Search for the cell housing the specified text and yield its (x, y) center coordinate. 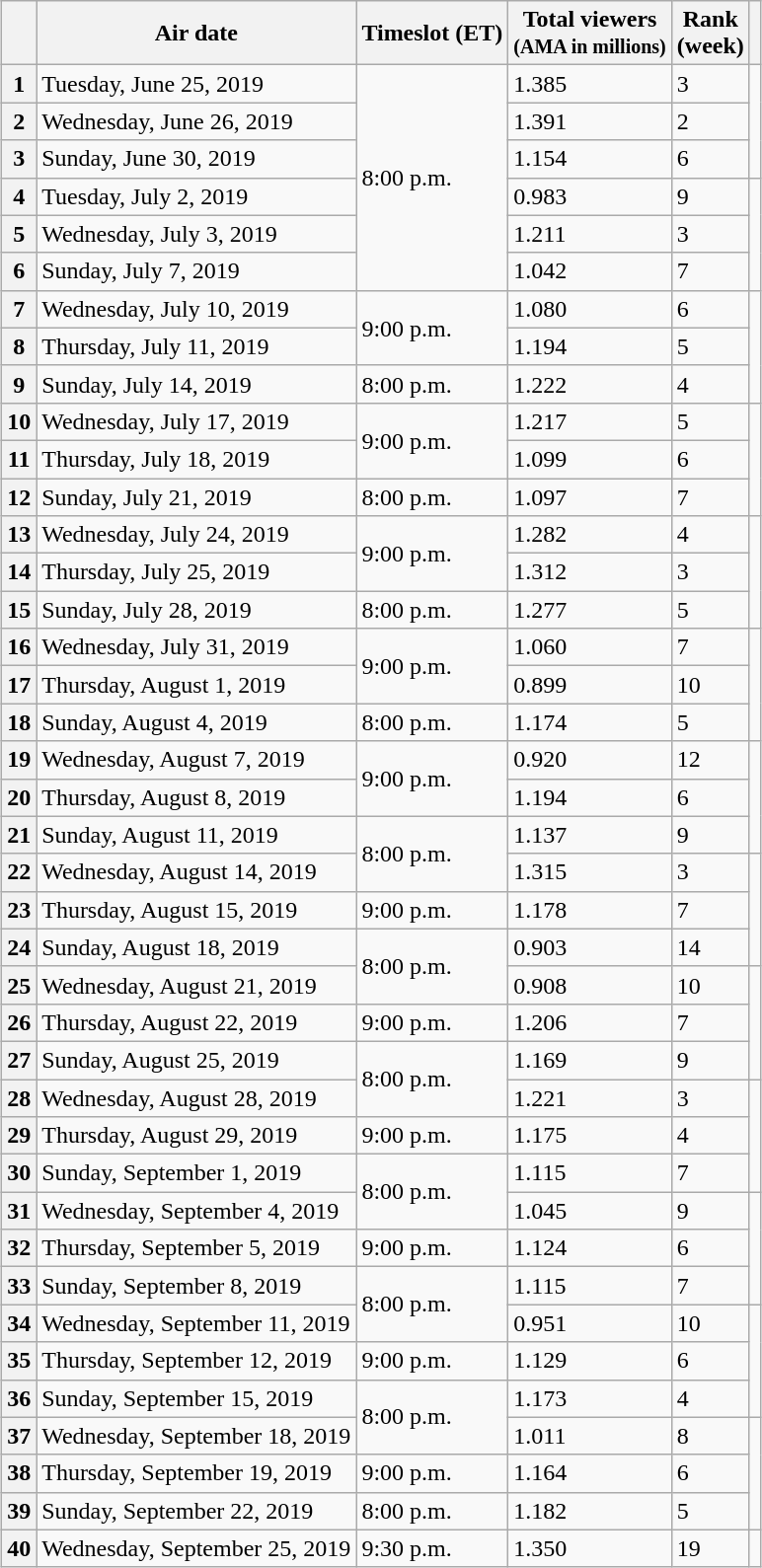
Thursday, September 5, 2019 (196, 1248)
Wednesday, August 28, 2019 (196, 1098)
25 (20, 985)
11 (20, 459)
Tuesday, July 2, 2019 (196, 196)
Wednesday, September 25, 2019 (196, 1548)
28 (20, 1098)
Thursday, August 29, 2019 (196, 1136)
Wednesday, July 17, 2019 (196, 421)
Thursday, July 18, 2019 (196, 459)
1.173 (590, 1398)
40 (20, 1548)
29 (20, 1136)
Sunday, June 30, 2019 (196, 159)
1.385 (590, 84)
Wednesday, July 24, 2019 (196, 535)
36 (20, 1398)
9:30 p.m. (432, 1548)
1.097 (590, 496)
1.211 (590, 234)
1.277 (590, 610)
13 (20, 535)
20 (20, 797)
1.174 (590, 722)
0.951 (590, 1323)
Sunday, August 4, 2019 (196, 722)
0.899 (590, 685)
27 (20, 1060)
1.154 (590, 159)
0.983 (590, 196)
Thursday, September 19, 2019 (196, 1473)
Thursday, September 12, 2019 (196, 1361)
Rank(week) (711, 34)
26 (20, 1022)
Wednesday, July 31, 2019 (196, 647)
0.908 (590, 985)
Sunday, July 14, 2019 (196, 384)
1.011 (590, 1436)
38 (20, 1473)
1.391 (590, 121)
Wednesday, August 7, 2019 (196, 760)
35 (20, 1361)
Timeslot (ET) (432, 34)
22 (20, 872)
0.920 (590, 760)
1.222 (590, 384)
32 (20, 1248)
Thursday, August 22, 2019 (196, 1022)
Sunday, August 11, 2019 (196, 835)
1.175 (590, 1136)
Sunday, August 18, 2019 (196, 947)
1.169 (590, 1060)
Thursday, August 1, 2019 (196, 685)
1.164 (590, 1473)
37 (20, 1436)
Sunday, July 7, 2019 (196, 271)
1.042 (590, 271)
Wednesday, August 14, 2019 (196, 872)
1.350 (590, 1548)
1 (20, 84)
Sunday, July 21, 2019 (196, 496)
33 (20, 1286)
1.182 (590, 1511)
Sunday, September 15, 2019 (196, 1398)
Sunday, September 8, 2019 (196, 1286)
Thursday, August 15, 2019 (196, 910)
Wednesday, September 18, 2019 (196, 1436)
21 (20, 835)
1.221 (590, 1098)
Wednesday, June 26, 2019 (196, 121)
1.282 (590, 535)
23 (20, 910)
16 (20, 647)
24 (20, 947)
1.060 (590, 647)
1.099 (590, 459)
Wednesday, September 4, 2019 (196, 1211)
34 (20, 1323)
17 (20, 685)
1.312 (590, 572)
Sunday, September 1, 2019 (196, 1173)
Wednesday, July 10, 2019 (196, 309)
0.903 (590, 947)
1.080 (590, 309)
1.206 (590, 1022)
1.137 (590, 835)
1.129 (590, 1361)
Wednesday, August 21, 2019 (196, 985)
1.217 (590, 421)
Sunday, August 25, 2019 (196, 1060)
Wednesday, July 3, 2019 (196, 234)
1.045 (590, 1211)
30 (20, 1173)
Thursday, August 8, 2019 (196, 797)
Thursday, July 25, 2019 (196, 572)
15 (20, 610)
31 (20, 1211)
Tuesday, June 25, 2019 (196, 84)
1.178 (590, 910)
Thursday, July 11, 2019 (196, 346)
Sunday, September 22, 2019 (196, 1511)
1.124 (590, 1248)
Total viewers(AMA in millions) (590, 34)
1.315 (590, 872)
Air date (196, 34)
18 (20, 722)
39 (20, 1511)
Sunday, July 28, 2019 (196, 610)
Wednesday, September 11, 2019 (196, 1323)
